Detect which cell encompasses the target text, then output its (X, Y) center coordinate. 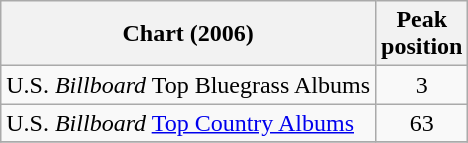
U.S. Billboard Top Country Albums (188, 123)
Peakposition (422, 34)
Chart (2006) (188, 34)
U.S. Billboard Top Bluegrass Albums (188, 85)
3 (422, 85)
63 (422, 123)
